Locate the cell with the specified text and output its (x, y) center coordinate. 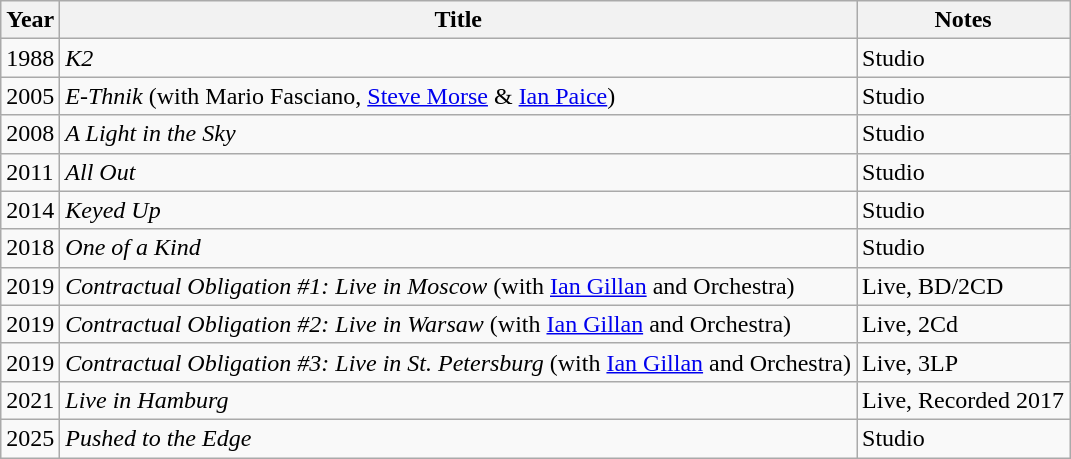
2021 (30, 400)
Live, BD/2CD (964, 286)
2014 (30, 210)
2018 (30, 248)
E-Thnik (with Mario Fasciano, Steve Morse & Ian Paice) (458, 96)
2025 (30, 438)
Pushed to the Edge (458, 438)
Contractual Obligation #1: Live in Moscow (with Ian Gillan and Orchestra) (458, 286)
Live, 3LP (964, 362)
Live, Recorded 2017 (964, 400)
A Light in the Sky (458, 134)
One of a Kind (458, 248)
Contractual Obligation #2: Live in Warsaw (with Ian Gillan and Orchestra) (458, 324)
Live in Hamburg (458, 400)
All Out (458, 172)
Year (30, 20)
Title (458, 20)
Notes (964, 20)
Contractual Obligation #3: Live in St. Petersburg (with Ian Gillan and Orchestra) (458, 362)
2008 (30, 134)
2005 (30, 96)
Live, 2Cd (964, 324)
Keyed Up (458, 210)
2011 (30, 172)
1988 (30, 58)
K2 (458, 58)
